Search for the cell housing the specified text and yield its [x, y] center coordinate. 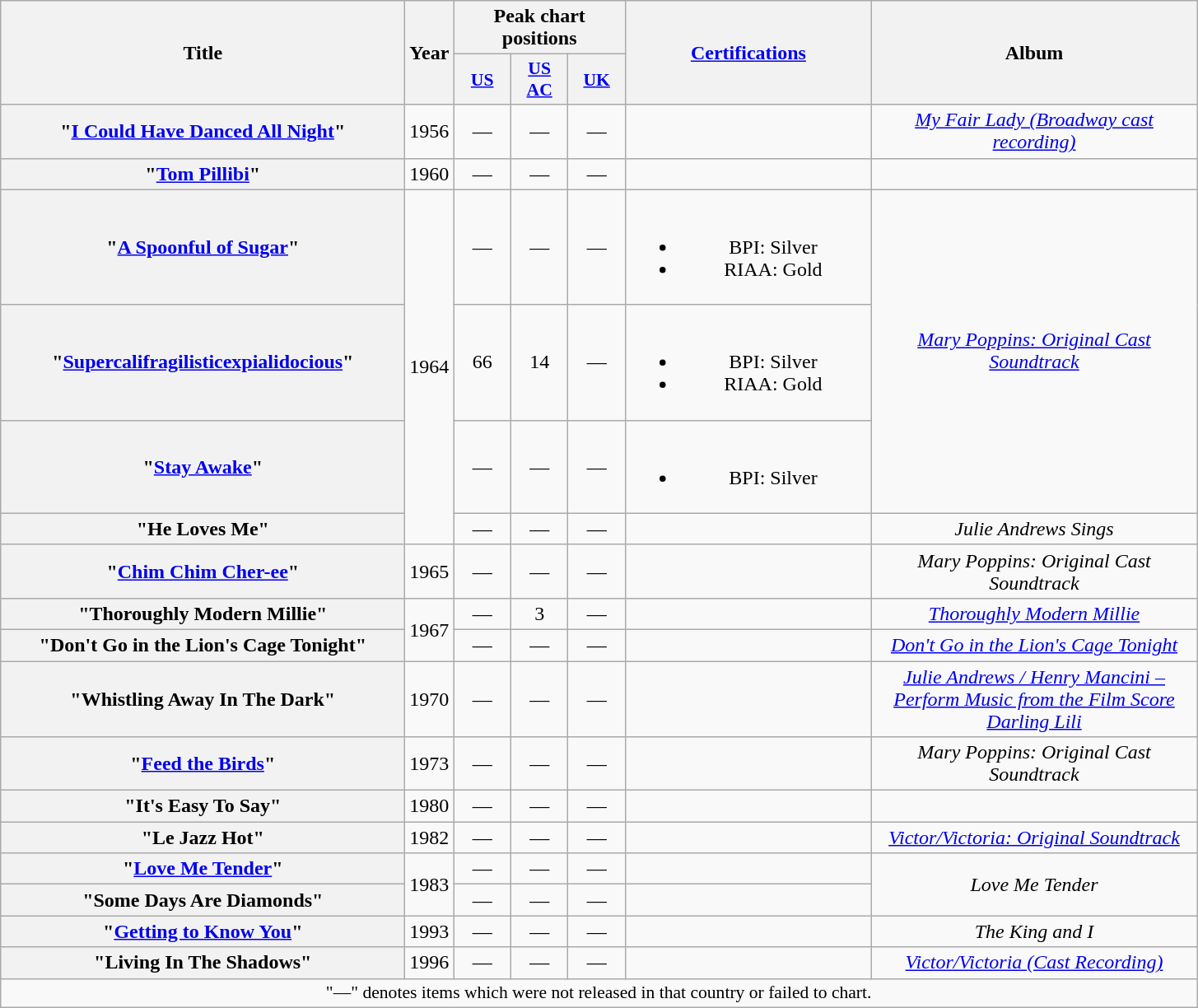
Don't Go in the Lion's Cage Tonight [1034, 645]
Peak chart positions [540, 28]
"Tom Pillibi" [203, 174]
66 [482, 362]
"He Loves Me" [203, 529]
"Don't Go in the Lion's Cage Tonight" [203, 645]
1960 [430, 174]
1983 [430, 884]
"Love Me Tender" [203, 869]
1993 [430, 931]
"Living In The Shadows" [203, 963]
"Feed the Birds" [203, 764]
"Supercalifragilisticexpialidocious" [203, 362]
Thoroughly Modern Millie [1034, 614]
1956 [430, 132]
"Getting to Know You" [203, 931]
UK [597, 79]
US [482, 79]
"It's Easy To Say" [203, 806]
"—" denotes items which were not released in that country or failed to chart. [599, 993]
1980 [430, 806]
Title [203, 53]
1996 [430, 963]
14 [539, 362]
Year [430, 53]
Love Me Tender [1034, 884]
BPI: Silver [748, 466]
Julie Andrews / Henry Mancini – Perform Music from the Film Score Darling Lili [1034, 698]
My Fair Lady (Broadway cast recording) [1034, 132]
"Stay Awake" [203, 466]
The King and I [1034, 931]
Certifications [748, 53]
"Some Days Are Diamonds" [203, 900]
USAC [539, 79]
Album [1034, 53]
Victor/Victoria (Cast Recording) [1034, 963]
1973 [430, 764]
"I Could Have Danced All Night" [203, 132]
"Le Jazz Hot" [203, 838]
3 [539, 614]
"Chim Chim Cher-ee" [203, 572]
"A Spoonful of Sugar" [203, 247]
1982 [430, 838]
1967 [430, 629]
"Whistling Away In The Dark" [203, 698]
"Thoroughly Modern Millie" [203, 614]
1965 [430, 572]
1964 [430, 367]
1970 [430, 698]
Julie Andrews Sings [1034, 529]
Victor/Victoria: Original Soundtrack [1034, 838]
